Pinpoint the cell where the given text exists, returning its (x, y) midpoint coordinate. 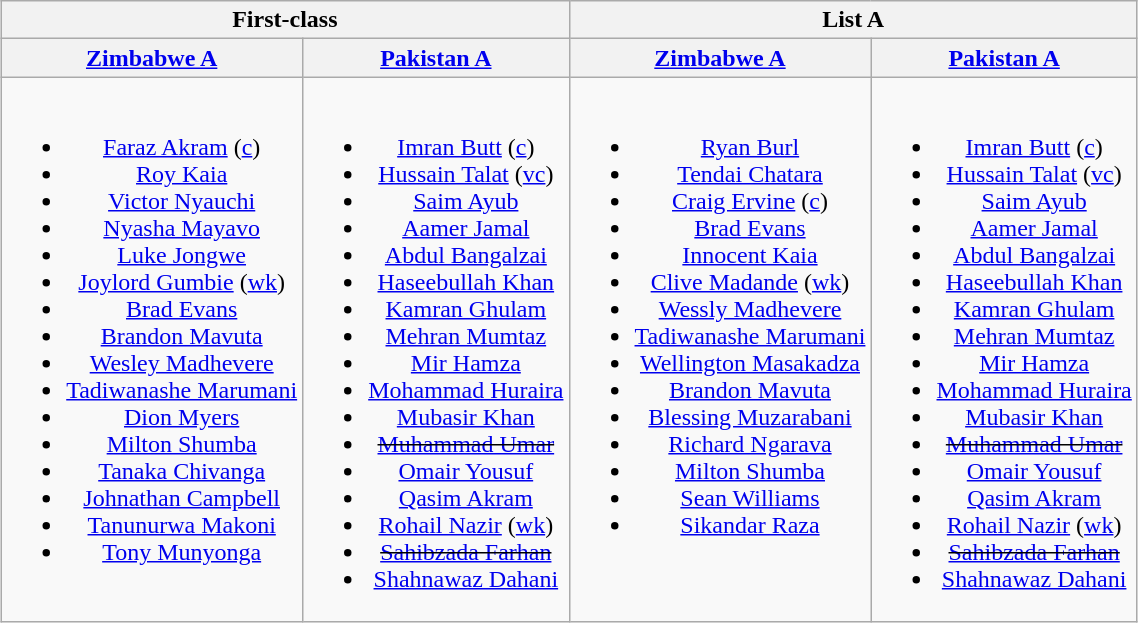
List A (853, 20)
First-class (285, 20)
